Output the [X, Y] coordinate of the center of the cell containing the given text.  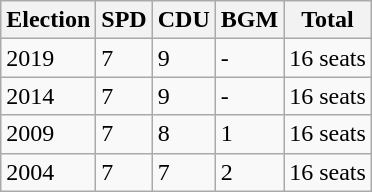
BGM [249, 20]
Election [48, 20]
2 [249, 172]
CDU [184, 20]
2019 [48, 58]
8 [184, 134]
1 [249, 134]
2009 [48, 134]
SPD [124, 20]
2014 [48, 96]
2004 [48, 172]
Total [328, 20]
